Locate the cell with the specified text and output its [X, Y] center coordinate. 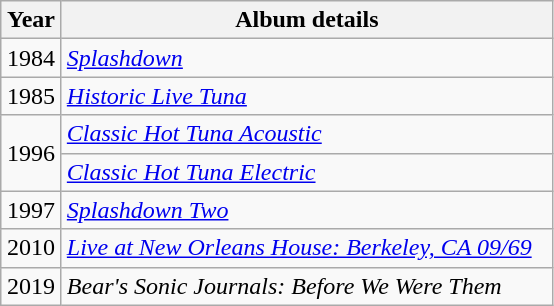
Classic Hot Tuna Electric [306, 172]
2010 [32, 248]
1996 [32, 153]
Year [32, 20]
1997 [32, 210]
Splashdown [306, 58]
Splashdown Two [306, 210]
2019 [32, 286]
Bear's Sonic Journals: Before We Were Them [306, 286]
1985 [32, 96]
1984 [32, 58]
Classic Hot Tuna Acoustic [306, 134]
Album details [306, 20]
Historic Live Tuna [306, 96]
Live at New Orleans House: Berkeley, CA 09/69 [306, 248]
